Output the (x, y) coordinate of the center of the cell containing the given text.  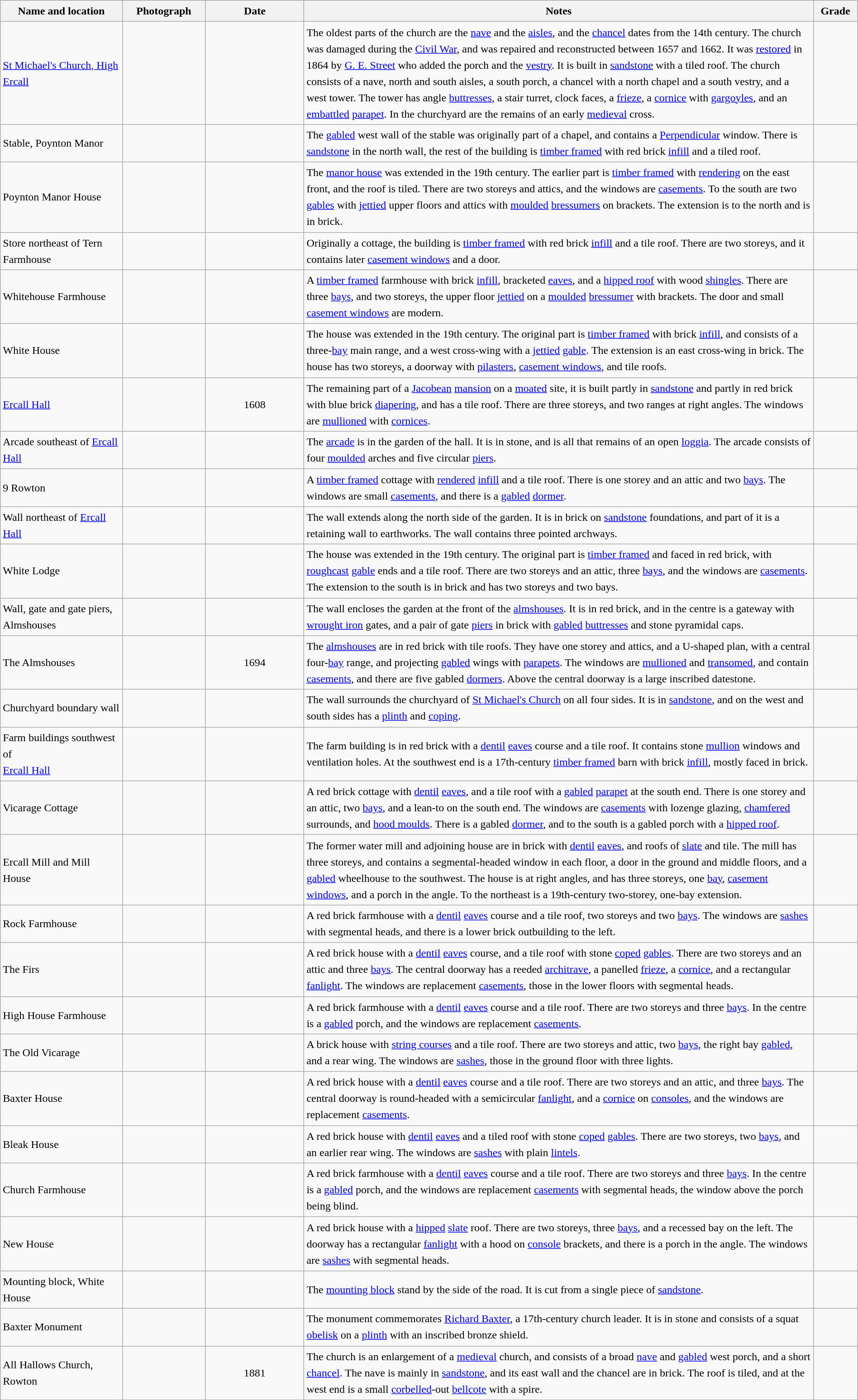
Photograph (164, 11)
1694 (255, 662)
All Hallows Church, Rowton (62, 1373)
White House (62, 350)
Grade (835, 11)
High House Farmhouse (62, 1015)
Churchyard boundary wall (62, 709)
Store northeast of Tern Farmhouse (62, 251)
Wall, gate and gate piers, Almshouses (62, 617)
Name and location (62, 11)
Arcade southeast of Ercall Hall (62, 450)
Vicarage Cottage (62, 808)
St Michael's Church, High Ercall (62, 73)
9 Rowton (62, 488)
Farm buildings southwest ofErcall Hall (62, 754)
Notes (558, 11)
The Almshouses (62, 662)
1608 (255, 405)
Wall northeast of Ercall Hall (62, 525)
The mounting block stand by the side of the road. It is cut from a single piece of sandstone. (558, 1290)
Ercall Hall (62, 405)
Ercall Mill and Mill House (62, 870)
Baxter House (62, 1099)
1881 (255, 1373)
The Firs (62, 969)
Mounting block, White House (62, 1290)
Baxter Monument (62, 1327)
The Old Vicarage (62, 1052)
Bleak House (62, 1144)
Whitehouse Farmhouse (62, 297)
Church Farmhouse (62, 1190)
Rock Farmhouse (62, 924)
Poynton Manor House (62, 197)
Stable, Poynton Manor (62, 143)
Date (255, 11)
White Lodge (62, 571)
New House (62, 1243)
